Search for the cell housing the specified text and yield its (X, Y) center coordinate. 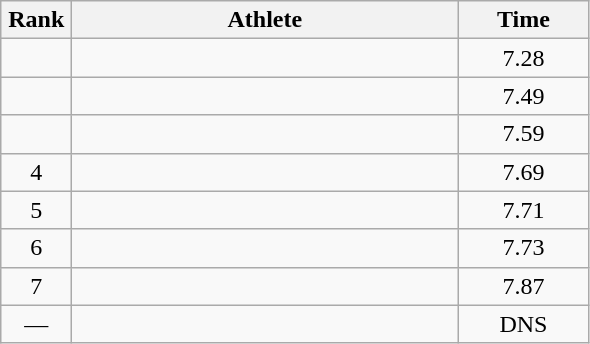
Time (524, 20)
7 (36, 286)
7.59 (524, 134)
Athlete (265, 20)
7.87 (524, 286)
DNS (524, 324)
7.73 (524, 248)
Rank (36, 20)
7.28 (524, 58)
7.71 (524, 210)
— (36, 324)
5 (36, 210)
4 (36, 172)
7.69 (524, 172)
7.49 (524, 96)
6 (36, 248)
